For the text-containing cell, return its midpoint in [x, y] coordinate format. 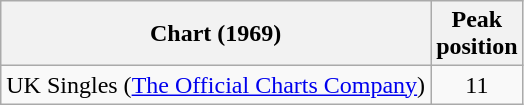
11 [477, 85]
UK Singles (The Official Charts Company) [216, 85]
Peakposition [477, 34]
Chart (1969) [216, 34]
